Scan for the cell matching the given text and deliver its (x, y) coordinate at center. 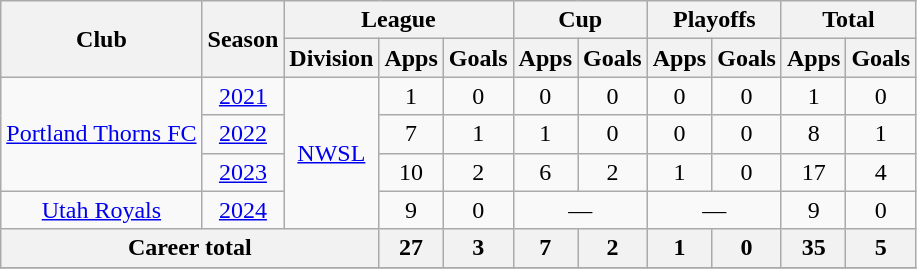
5 (881, 248)
2022 (243, 134)
2023 (243, 172)
Playoffs (714, 20)
8 (813, 134)
3 (478, 248)
League (398, 20)
Club (102, 39)
10 (411, 172)
Utah Royals (102, 210)
NWSL (332, 153)
Portland Thorns FC (102, 134)
Cup (580, 20)
Season (243, 39)
2021 (243, 96)
2024 (243, 210)
6 (545, 172)
Division (332, 58)
4 (881, 172)
35 (813, 248)
17 (813, 172)
Career total (190, 248)
Total (848, 20)
27 (411, 248)
